Extract the [x, y] coordinate from the center of the cell holding the provided text.  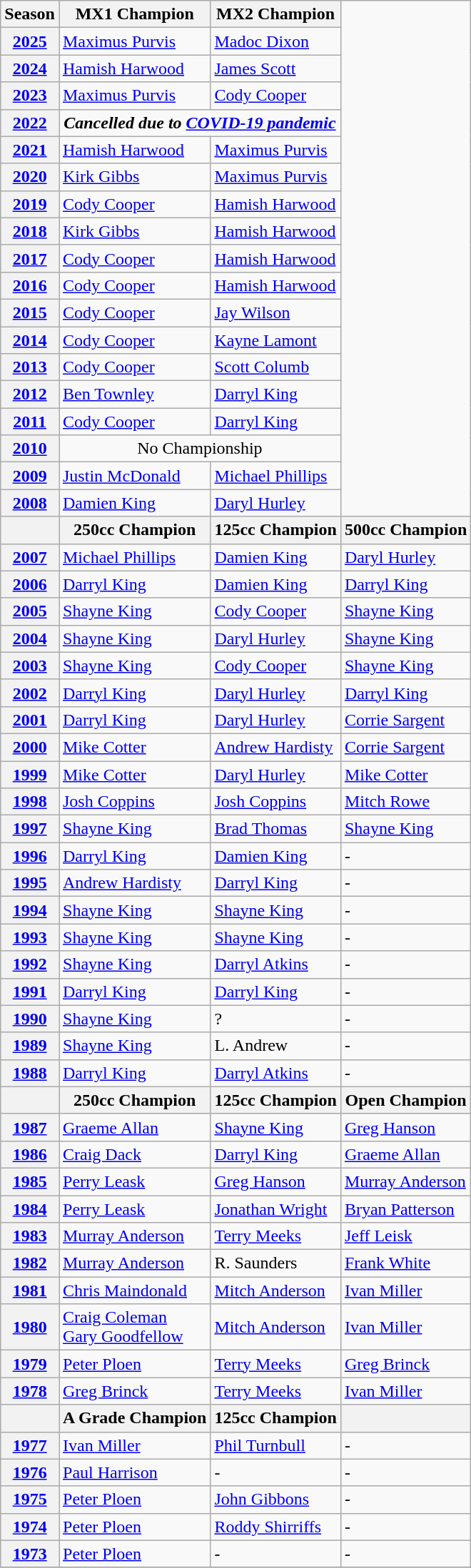
2012 [30, 394]
1983 [30, 1236]
2005 [30, 611]
2003 [30, 666]
Madoc Dixon [275, 41]
No Championship [200, 449]
Scott Columb [275, 367]
Bryan Patterson [405, 1209]
1986 [30, 1154]
1991 [30, 992]
1994 [30, 910]
2004 [30, 638]
1992 [30, 964]
1982 [30, 1263]
Jonathan Wright [275, 1209]
1981 [30, 1290]
1988 [30, 1073]
2014 [30, 340]
1987 [30, 1127]
2009 [30, 476]
Frank White [405, 1263]
R. Saunders [275, 1263]
Craig Dack [134, 1154]
1973 [30, 1554]
1976 [30, 1472]
Roddy Shirriffs [275, 1527]
1984 [30, 1209]
2008 [30, 503]
2020 [30, 177]
2013 [30, 367]
1995 [30, 883]
1989 [30, 1046]
1979 [30, 1364]
John Gibbons [275, 1500]
2023 [30, 96]
Craig Coleman Gary Goodfellow [134, 1327]
2019 [30, 204]
Kayne Lamont [275, 340]
1978 [30, 1391]
1980 [30, 1327]
Phil Turnbull [275, 1445]
1974 [30, 1527]
1975 [30, 1500]
A Grade Champion [134, 1418]
1996 [30, 856]
1977 [30, 1445]
Brad Thomas [275, 829]
1993 [30, 937]
Season [30, 14]
500cc Champion [405, 530]
2006 [30, 584]
2022 [30, 123]
2025 [30, 41]
2007 [30, 557]
Jay Wilson [275, 312]
2011 [30, 422]
1985 [30, 1181]
2015 [30, 312]
MX1 Champion [134, 14]
L. Andrew [275, 1046]
Open Champion [405, 1100]
2017 [30, 258]
2001 [30, 720]
Mitch Rowe [405, 802]
Paul Harrison [134, 1472]
1997 [30, 829]
Jeff Leisk [405, 1236]
2021 [30, 150]
2024 [30, 68]
2000 [30, 747]
? [275, 1019]
2016 [30, 285]
Cancelled due to COVID-19 pandemic [200, 123]
Ben Townley [134, 394]
1999 [30, 774]
2002 [30, 693]
MX2 Champion [275, 14]
Chris Maindonald [134, 1290]
Justin McDonald [134, 476]
2010 [30, 449]
2018 [30, 231]
1998 [30, 802]
1990 [30, 1019]
James Scott [275, 68]
